Return [X, Y] of the center of cell containing provided text 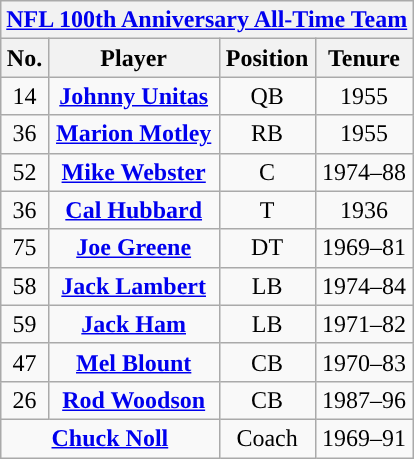
Jack Lambert [134, 286]
Position [267, 58]
14 [25, 96]
Coach [267, 438]
1936 [364, 210]
Mike Webster [134, 172]
Jack Ham [134, 324]
1974–88 [364, 172]
T [267, 210]
Cal Hubbard [134, 210]
NFL 100th Anniversary All-Time Team [207, 20]
C [267, 172]
Mel Blount [134, 362]
1969–81 [364, 248]
Joe Greene [134, 248]
Tenure [364, 58]
Johnny Unitas [134, 96]
26 [25, 400]
58 [25, 286]
Chuck Noll [110, 438]
RB [267, 134]
1969–91 [364, 438]
59 [25, 324]
Rod Woodson [134, 400]
1971–82 [364, 324]
QB [267, 96]
1974–84 [364, 286]
Player [134, 58]
1987–96 [364, 400]
47 [25, 362]
1970–83 [364, 362]
75 [25, 248]
Marion Motley [134, 134]
DT [267, 248]
52 [25, 172]
No. [25, 58]
